Output the [X, Y] coordinate of the center of the cell containing the given text.  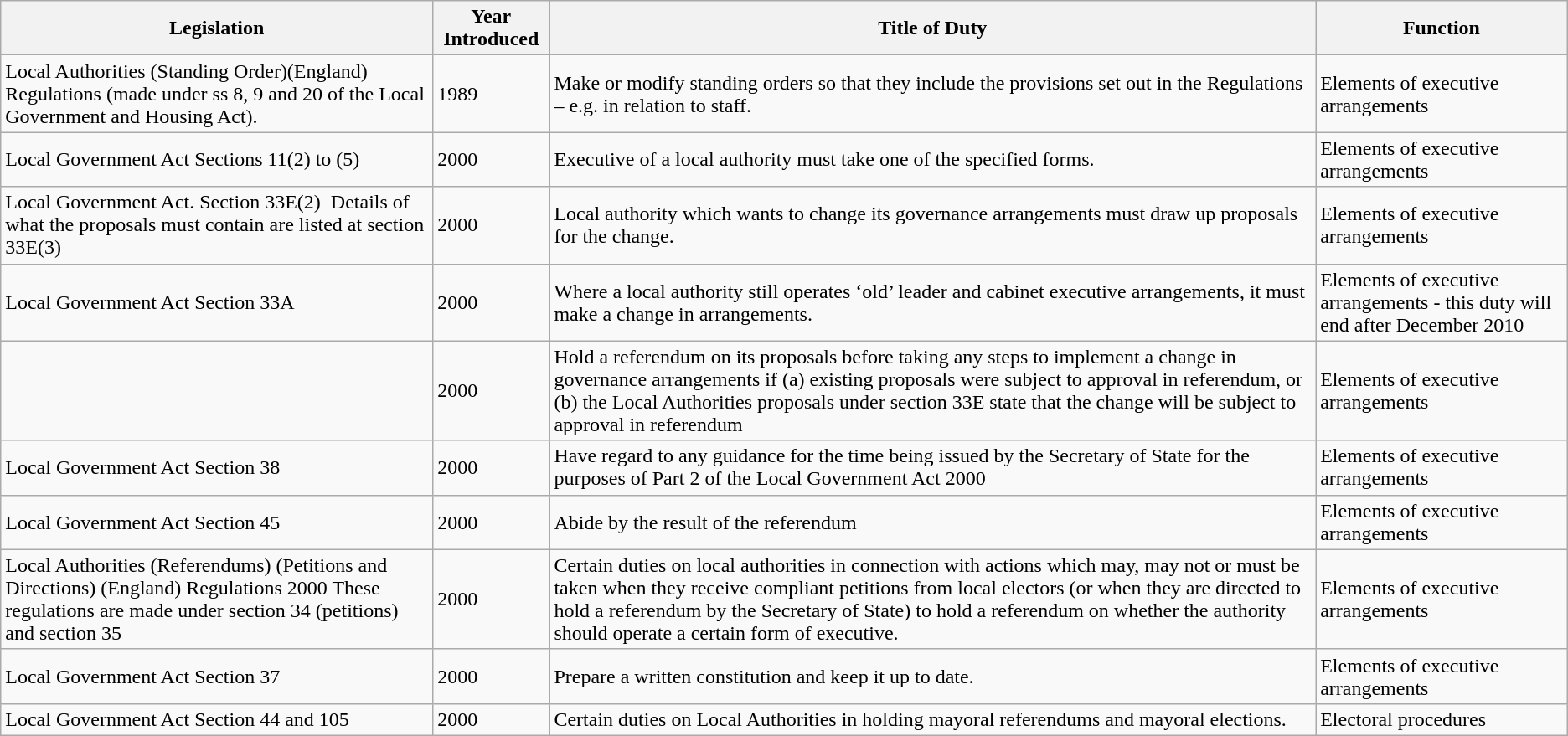
Local Government Act Section 33A [217, 302]
Local Government Act. Section 33E(2) Details of what the proposals must contain are listed at section 33E(3) [217, 225]
Title of Duty [933, 28]
Legislation [217, 28]
Have regard to any guidance for the time being issued by the Secretary of State for the purposes of Part 2 of the Local Government Act 2000 [933, 467]
Local Government Act Sections 11(2) to (5) [217, 159]
Local Government Act Section 37 [217, 677]
Executive of a local authority must take one of the specified forms. [933, 159]
Function [1442, 28]
Make or modify standing orders so that they include the provisions set out in the Regulations – e.g. in relation to staff. [933, 94]
Local Authorities (Standing Order)(England) Regulations (made under ss 8, 9 and 20 of the Local Government and Housing Act). [217, 94]
Local Government Act Section 45 [217, 522]
Local authority which wants to change its governance arrangements must draw up proposals for the change. [933, 225]
Prepare a written constitution and keep it up to date. [933, 677]
Where a local authority still operates ‘old’ leader and cabinet executive arrangements, it must make a change in arrangements. [933, 302]
Year Introduced [491, 28]
Local Government Act Section 38 [217, 467]
Abide by the result of the referendum [933, 522]
Certain duties on Local Authorities in holding mayoral referendums and mayoral elections. [933, 719]
1989 [491, 94]
Electoral procedures [1442, 719]
Elements of executive arrangements - this duty will end after December 2010 [1442, 302]
Local Government Act Section 44 and 105 [217, 719]
